From the cell containing the given text, extract its center point as (X, Y) coordinate. 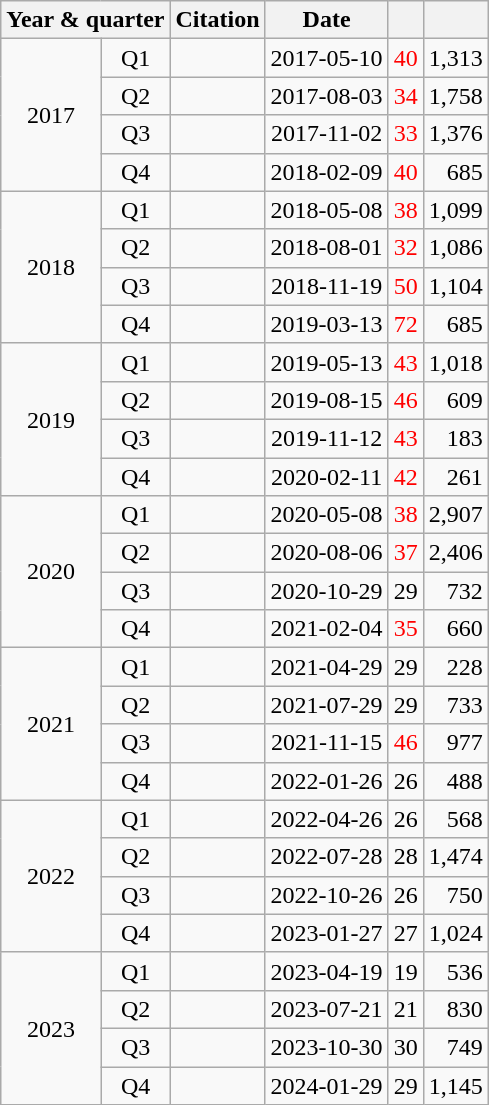
1,104 (456, 286)
19 (406, 971)
2021-02-04 (326, 629)
2023-10-30 (326, 1047)
1,099 (456, 210)
2018 (51, 267)
2019-11-12 (326, 438)
1,086 (456, 248)
2022-10-26 (326, 895)
733 (456, 705)
2022-07-28 (326, 857)
1,376 (456, 134)
261 (456, 477)
2019 (51, 419)
2020-10-29 (326, 591)
30 (406, 1047)
749 (456, 1047)
2023-07-21 (326, 1009)
183 (456, 438)
Citation (218, 20)
2021-11-15 (326, 743)
2024-01-29 (326, 1085)
2018-02-09 (326, 172)
Year & quarter (86, 20)
1,145 (456, 1085)
488 (456, 781)
2,406 (456, 553)
2022-01-26 (326, 781)
Date (326, 20)
568 (456, 819)
1,018 (456, 362)
1,313 (456, 58)
750 (456, 895)
2023-04-19 (326, 971)
1,024 (456, 933)
2018-05-08 (326, 210)
2022 (51, 876)
732 (456, 591)
609 (456, 400)
2017-11-02 (326, 134)
32 (406, 248)
228 (456, 667)
977 (456, 743)
2020-05-08 (326, 515)
830 (456, 1009)
536 (456, 971)
27 (406, 933)
35 (406, 629)
2023-01-27 (326, 933)
33 (406, 134)
2021-04-29 (326, 667)
1,474 (456, 857)
2019-08-15 (326, 400)
2019-03-13 (326, 324)
2020-08-06 (326, 553)
2017‑05‑10 (326, 58)
660 (456, 629)
2020 (51, 572)
37 (406, 553)
2,907 (456, 515)
1,758 (456, 96)
21 (406, 1009)
2018-08-01 (326, 248)
50 (406, 286)
72 (406, 324)
2017 (51, 115)
2023 (51, 1028)
42 (406, 477)
2019-05-13 (326, 362)
2017-08-03 (326, 96)
2022-04-26 (326, 819)
28 (406, 857)
2021 (51, 724)
34 (406, 96)
2021-07-29 (326, 705)
2018-11-19 (326, 286)
2020-02-11 (326, 477)
